For the text-containing cell, return its midpoint in (x, y) coordinate format. 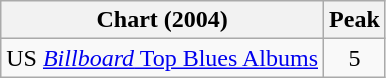
5 (355, 58)
US Billboard Top Blues Albums (162, 58)
Chart (2004) (162, 20)
Peak (355, 20)
